Capture the cell that displays the provided text and extract its [X, Y] central coordinate. 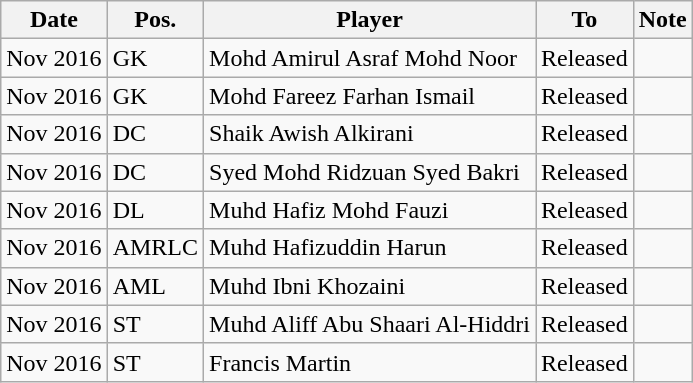
Date [54, 20]
Muhd Aliff Abu Shaari Al-Hiddri [370, 324]
To [585, 20]
Player [370, 20]
Muhd Ibni Khozaini [370, 286]
AML [155, 286]
Syed Mohd Ridzuan Syed Bakri [370, 172]
Mohd Fareez Farhan Ismail [370, 96]
AMRLC [155, 248]
DL [155, 210]
Pos. [155, 20]
Note [662, 20]
Mohd Amirul Asraf Mohd Noor [370, 58]
Muhd Hafiz Mohd Fauzi [370, 210]
Muhd Hafizuddin Harun [370, 248]
Shaik Awish Alkirani [370, 134]
Francis Martin [370, 362]
